Return the (X, Y) coordinate for the center point of the cell that contains the specified text.  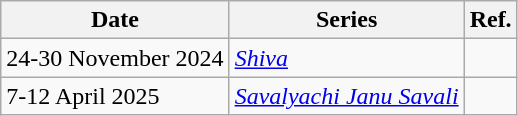
Series (346, 20)
Ref. (490, 20)
24-30 November 2024 (115, 58)
Savalyachi Janu Savali (346, 96)
7-12 April 2025 (115, 96)
Date (115, 20)
Shiva (346, 58)
